Detect which cell encompasses the target text, then output its (X, Y) center coordinate. 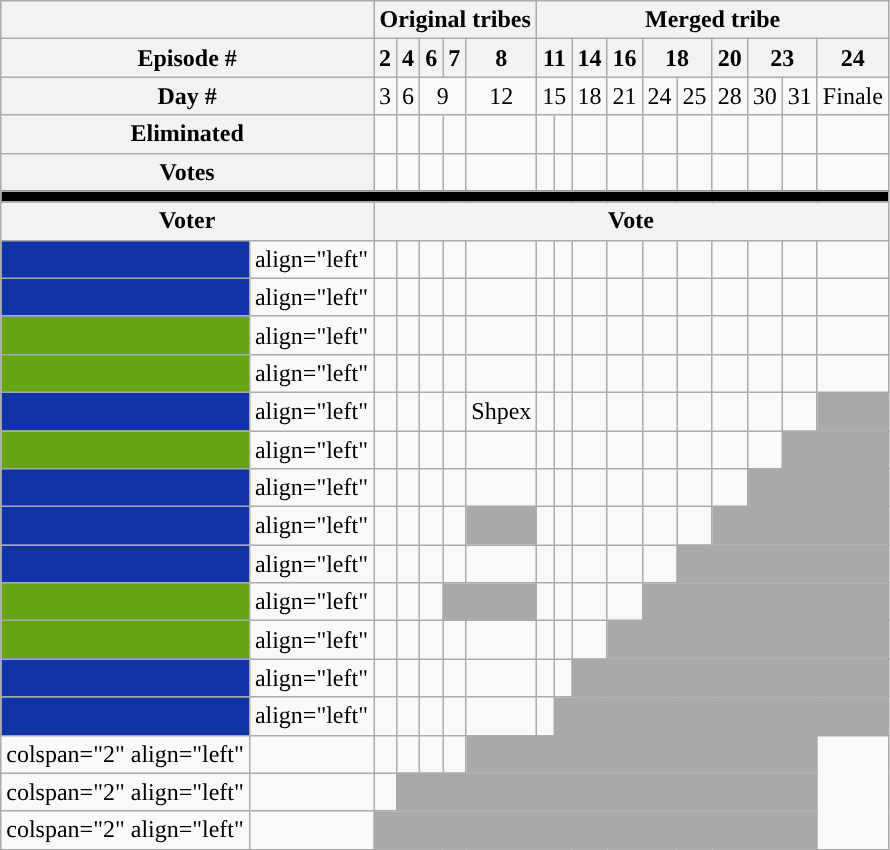
Vote (632, 221)
Shpex (502, 411)
Votes (188, 172)
15 (554, 96)
9 (443, 96)
Episode # (188, 58)
28 (730, 96)
16 (624, 58)
23 (782, 58)
Merged tribe (713, 20)
12 (502, 96)
30 (764, 96)
2 (386, 58)
25 (694, 96)
3 (386, 96)
Eliminated (188, 134)
4 (408, 58)
Original tribes (456, 20)
Day # (188, 96)
Finale (852, 96)
14 (590, 58)
31 (800, 96)
8 (502, 58)
11 (554, 58)
Voter (188, 221)
21 (624, 96)
7 (454, 58)
20 (730, 58)
